Search for the cell housing the specified text and yield its (x, y) center coordinate. 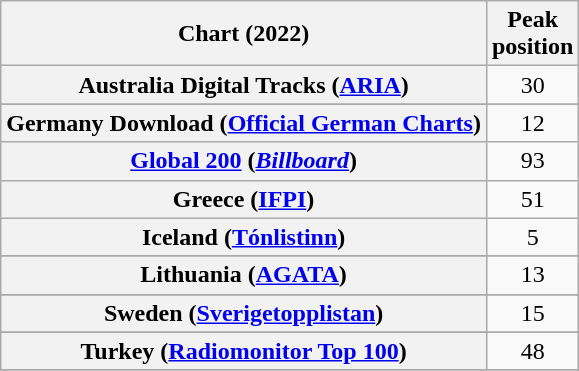
Turkey (Radiomonitor Top 100) (244, 351)
93 (532, 161)
Iceland (Tónlistinn) (244, 237)
Australia Digital Tracks (ARIA) (244, 85)
Lithuania (AGATA) (244, 275)
Greece (IFPI) (244, 199)
12 (532, 123)
Germany Download (Official German Charts) (244, 123)
Chart (2022) (244, 34)
Peakposition (532, 34)
13 (532, 275)
Global 200 (Billboard) (244, 161)
Sweden (Sverigetopplistan) (244, 313)
15 (532, 313)
48 (532, 351)
51 (532, 199)
5 (532, 237)
30 (532, 85)
